Find where the given text appears and provide that cell's center as [X, Y] coordinate. 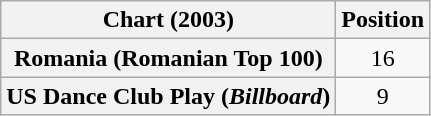
US Dance Club Play (Billboard) [168, 96]
9 [383, 96]
Chart (2003) [168, 20]
16 [383, 58]
Position [383, 20]
Romania (Romanian Top 100) [168, 58]
